Return [x, y] of the center of cell containing provided text 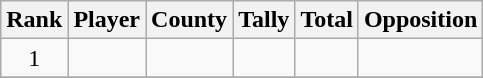
Opposition [420, 20]
Total [327, 20]
1 [34, 58]
Rank [34, 20]
County [190, 20]
Player [107, 20]
Tally [264, 20]
